Extract the [X, Y] coordinate from the center of the cell holding the provided text.  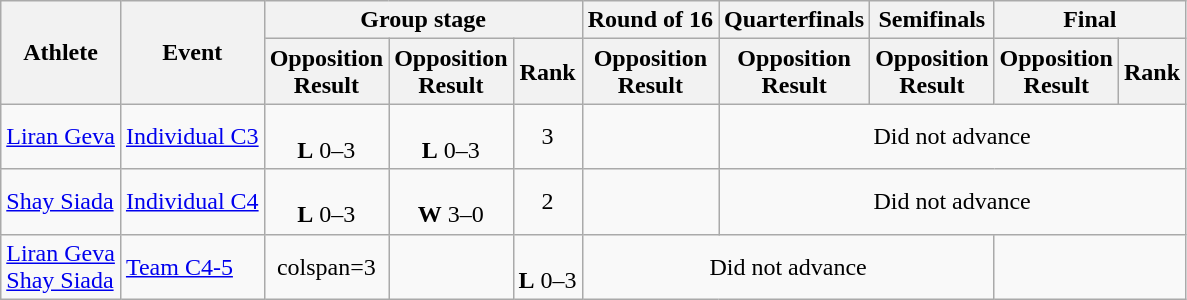
W 3–0 [451, 202]
Event [192, 52]
colspan=3 [326, 266]
Team C4-5 [192, 266]
Final [1090, 20]
Shay Siada [61, 202]
Quarterfinals [794, 20]
Liran GevaShay Siada [61, 266]
3 [548, 136]
Individual C3 [192, 136]
Group stage [423, 20]
Round of 16 [650, 20]
2 [548, 202]
Athlete [61, 52]
Liran Geva [61, 136]
Individual C4 [192, 202]
Semifinals [932, 20]
